Pinpoint the cell where the given text exists, returning its (X, Y) midpoint coordinate. 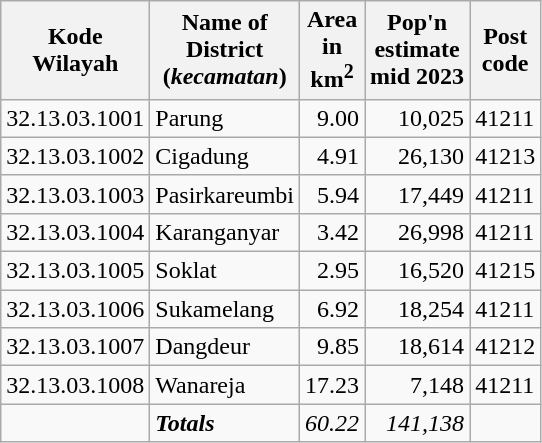
9.00 (332, 118)
Totals (225, 423)
Soklat (225, 271)
26,998 (418, 232)
4.91 (332, 156)
17,449 (418, 194)
141,138 (418, 423)
3.42 (332, 232)
Postcode (506, 50)
2.95 (332, 271)
Name ofDistrict(kecamatan) (225, 50)
32.13.03.1004 (76, 232)
32.13.03.1003 (76, 194)
Area in km2 (332, 50)
32.13.03.1002 (76, 156)
32.13.03.1006 (76, 309)
32.13.03.1001 (76, 118)
Pop'nestimatemid 2023 (418, 50)
Pasirkareumbi (225, 194)
6.92 (332, 309)
Kode Wilayah (76, 50)
32.13.03.1005 (76, 271)
18,614 (418, 347)
9.85 (332, 347)
17.23 (332, 385)
5.94 (332, 194)
Wanareja (225, 385)
18,254 (418, 309)
41212 (506, 347)
Sukamelang (225, 309)
10,025 (418, 118)
26,130 (418, 156)
41215 (506, 271)
41213 (506, 156)
16,520 (418, 271)
7,148 (418, 385)
60.22 (332, 423)
32.13.03.1007 (76, 347)
Cigadung (225, 156)
Dangdeur (225, 347)
Karanganyar (225, 232)
32.13.03.1008 (76, 385)
Parung (225, 118)
